Pinpoint the cell where the given text exists, returning its [x, y] midpoint coordinate. 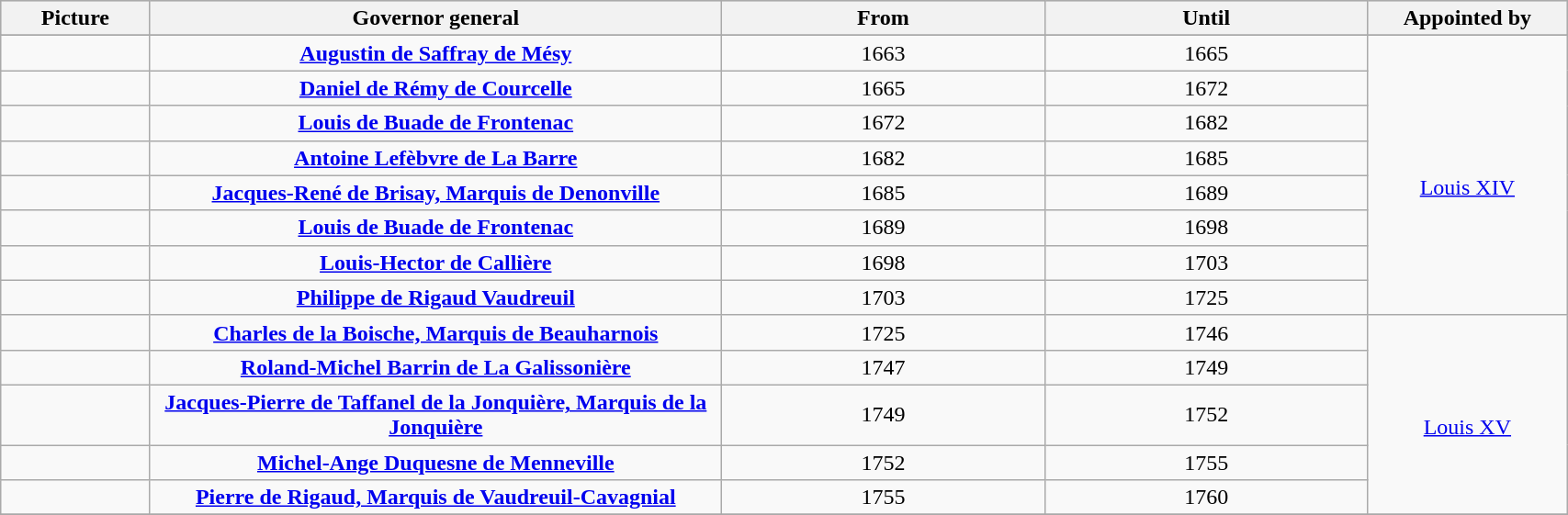
Charles de la Boische, Marquis de Beauharnois [435, 332]
Louis-Hector de Callière [435, 263]
Picture [75, 18]
Philippe de Rigaud Vaudreuil [435, 297]
Until [1206, 18]
Pierre de Rigaud, Marquis de Vaudreuil-Cavagnial [435, 498]
From [884, 18]
Daniel de Rémy de Courcelle [435, 88]
Jacques-Pierre de Taffanel de la Jonquière, Marquis de la Jonquière [435, 415]
Louis XV [1468, 415]
1747 [884, 367]
Louis XIV [1468, 175]
Antoine Lefèbvre de La Barre [435, 158]
1760 [1206, 498]
1663 [884, 53]
Governor general [435, 18]
Appointed by [1468, 18]
Augustin de Saffray de Mésy [435, 53]
Roland-Michel Barrin de La Galissonière [435, 367]
Jacques-René de Brisay, Marquis de Denonville [435, 193]
Michel-Ange Duquesne de Menneville [435, 462]
1746 [1206, 332]
